Capture the cell that displays the provided text and extract its (X, Y) central coordinate. 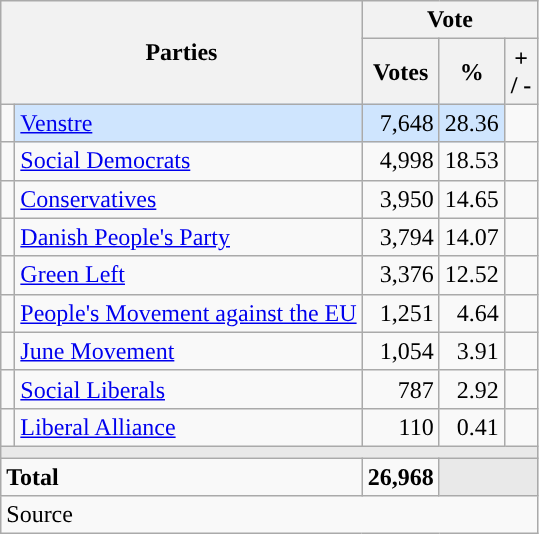
Source (270, 515)
14.07 (472, 237)
3,376 (400, 275)
28.36 (472, 123)
3.91 (472, 351)
110 (400, 427)
14.65 (472, 199)
June Movement (188, 351)
Total (182, 477)
18.53 (472, 161)
26,968 (400, 477)
7,648 (400, 123)
+ / - (521, 72)
3,794 (400, 237)
Venstre (188, 123)
4,998 (400, 161)
4.64 (472, 313)
Votes (400, 72)
% (472, 72)
Vote (450, 20)
12.52 (472, 275)
Danish People's Party (188, 237)
1,251 (400, 313)
Social Democrats (188, 161)
2.92 (472, 389)
0.41 (472, 427)
Conservatives (188, 199)
Parties (182, 52)
3,950 (400, 199)
Social Liberals (188, 389)
Liberal Alliance (188, 427)
Green Left (188, 275)
787 (400, 389)
People's Movement against the EU (188, 313)
1,054 (400, 351)
